Identify which cell holds the provided text, then report its [X, Y] central coordinate. 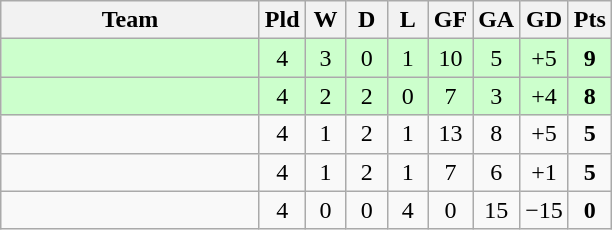
D [366, 20]
−15 [544, 210]
13 [450, 134]
GA [496, 20]
+4 [544, 96]
10 [450, 58]
Pld [282, 20]
9 [590, 58]
15 [496, 210]
W [326, 20]
Team [130, 20]
+1 [544, 172]
GD [544, 20]
L [408, 20]
6 [496, 172]
Pts [590, 20]
GF [450, 20]
